Capture the cell that displays the provided text and extract its (X, Y) central coordinate. 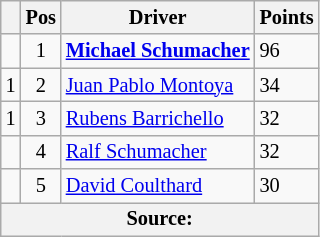
Pos (41, 17)
5 (41, 186)
Rubens Barrichello (158, 118)
Michael Schumacher (158, 51)
Juan Pablo Montoya (158, 85)
Ralf Schumacher (158, 152)
2 (41, 85)
David Coulthard (158, 186)
34 (287, 85)
3 (41, 118)
30 (287, 186)
4 (41, 152)
Driver (158, 17)
Source: (160, 219)
Points (287, 17)
96 (287, 51)
